Capture the cell that displays the provided text and extract its (x, y) central coordinate. 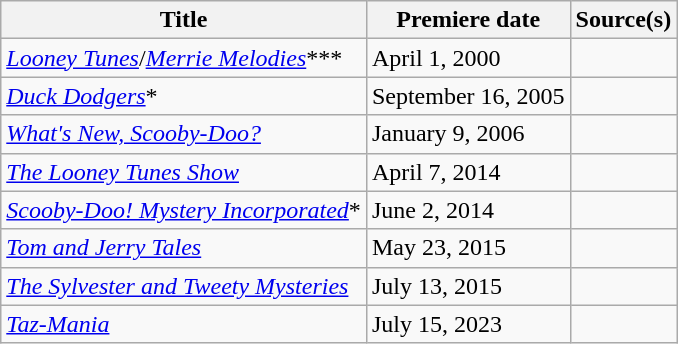
July 13, 2015 (468, 286)
The Sylvester and Tweety Mysteries (184, 286)
May 23, 2015 (468, 248)
January 9, 2006 (468, 134)
The Looney Tunes Show (184, 172)
July 15, 2023 (468, 324)
Premiere date (468, 20)
June 2, 2014 (468, 210)
Tom and Jerry Tales (184, 248)
Scooby-Doo! Mystery Incorporated* (184, 210)
Taz-Mania (184, 324)
Looney Tunes/Merrie Melodies*** (184, 58)
Source(s) (624, 20)
What's New, Scooby-Doo? (184, 134)
Title (184, 20)
April 7, 2014 (468, 172)
September 16, 2005 (468, 96)
Duck Dodgers* (184, 96)
April 1, 2000 (468, 58)
